Identify which cell holds the provided text, then report its (x, y) central coordinate. 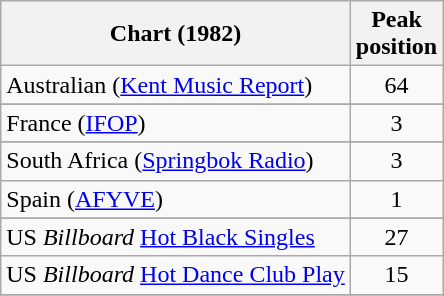
15 (396, 275)
France (IFOP) (176, 123)
64 (396, 85)
US Billboard Hot Dance Club Play (176, 275)
27 (396, 237)
1 (396, 199)
Spain (AFYVE) (176, 199)
South Africa (Springbok Radio) (176, 161)
Australian (Kent Music Report) (176, 85)
US Billboard Hot Black Singles (176, 237)
Chart (1982) (176, 34)
Peakposition (396, 34)
